From the cell containing the given text, extract its center point as [x, y] coordinate. 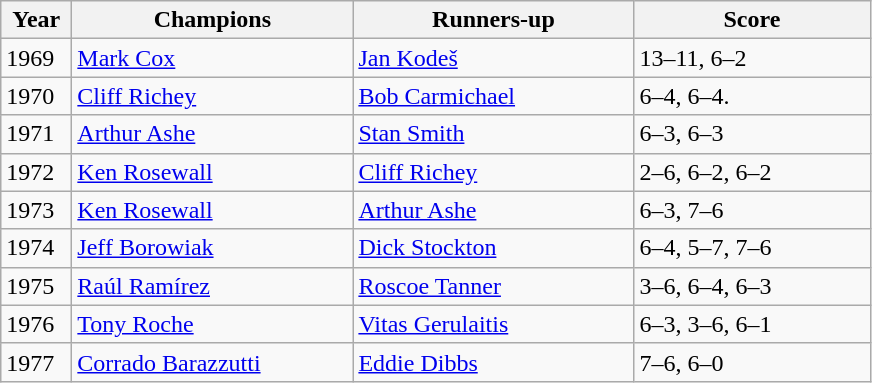
2–6, 6–2, 6–2 [752, 172]
1977 [36, 362]
3–6, 6–4, 6–3 [752, 286]
1976 [36, 324]
Jeff Borowiak [212, 248]
Mark Cox [212, 58]
Jan Kodeš [494, 58]
Raúl Ramírez [212, 286]
6–3, 3–6, 6–1 [752, 324]
1972 [36, 172]
Champions [212, 20]
1970 [36, 96]
Runners-up [494, 20]
6–3, 7–6 [752, 210]
Score [752, 20]
Dick Stockton [494, 248]
Vitas Gerulaitis [494, 324]
1973 [36, 210]
7–6, 6–0 [752, 362]
1974 [36, 248]
Stan Smith [494, 134]
1971 [36, 134]
Year [36, 20]
Roscoe Tanner [494, 286]
6–4, 6–4. [752, 96]
13–11, 6–2 [752, 58]
6–4, 5–7, 7–6 [752, 248]
1969 [36, 58]
6–3, 6–3 [752, 134]
Tony Roche [212, 324]
1975 [36, 286]
Eddie Dibbs [494, 362]
Corrado Barazzutti [212, 362]
Bob Carmichael [494, 96]
